Scan for the cell matching the given text and deliver its (X, Y) coordinate at center. 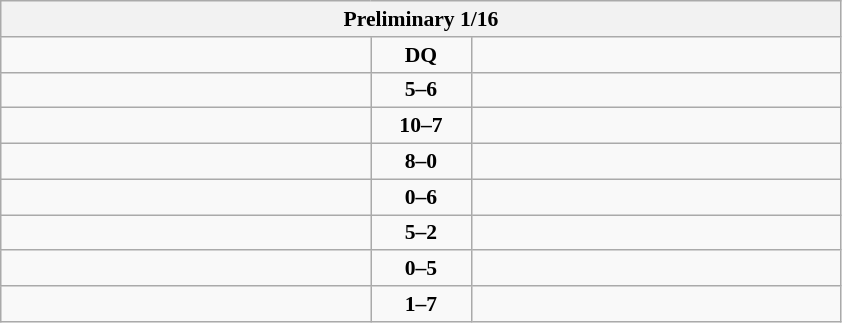
10–7 (421, 126)
0–5 (421, 269)
8–0 (421, 162)
5–6 (421, 90)
0–6 (421, 197)
DQ (421, 55)
1–7 (421, 304)
5–2 (421, 233)
Preliminary 1/16 (421, 19)
